Pinpoint the cell where the given text exists, returning its (X, Y) midpoint coordinate. 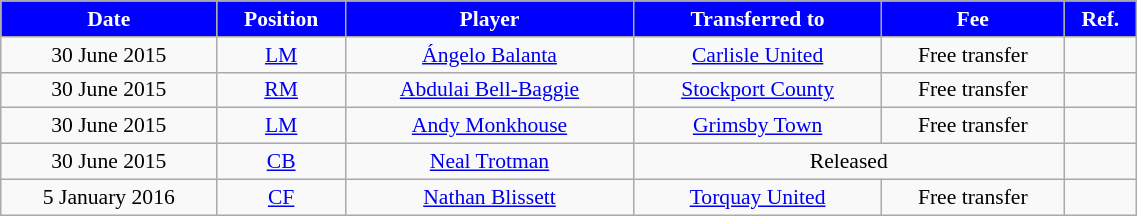
Date (109, 19)
Andy Monkhouse (489, 126)
Carlisle United (758, 55)
Torquay United (758, 197)
Ángelo Balanta (489, 55)
Nathan Blissett (489, 197)
Transferred to (758, 19)
5 January 2016 (109, 197)
Ref. (1100, 19)
Grimsby Town (758, 126)
Stockport County (758, 90)
Player (489, 19)
Position (282, 19)
Abdulai Bell-Baggie (489, 90)
Fee (973, 19)
CB (282, 162)
Neal Trotman (489, 162)
RM (282, 90)
CF (282, 197)
Released (849, 162)
